Determine the (x, y) coordinate at the center of the cell enclosing the given text.  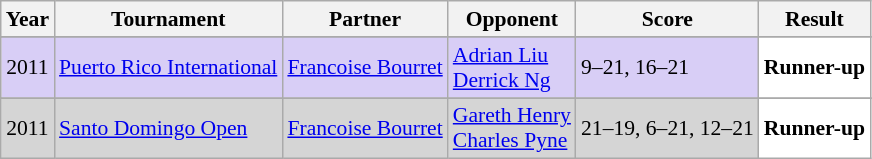
Partner (364, 19)
Tournament (168, 19)
Result (814, 19)
Puerto Rico International (168, 68)
Year (28, 19)
21–19, 6–21, 12–21 (668, 128)
Santo Domingo Open (168, 128)
Gareth Henry Charles Pyne (512, 128)
Opponent (512, 19)
Adrian Liu Derrick Ng (512, 68)
9–21, 16–21 (668, 68)
Score (668, 19)
